Identify which cell holds the provided text, then report its (X, Y) central coordinate. 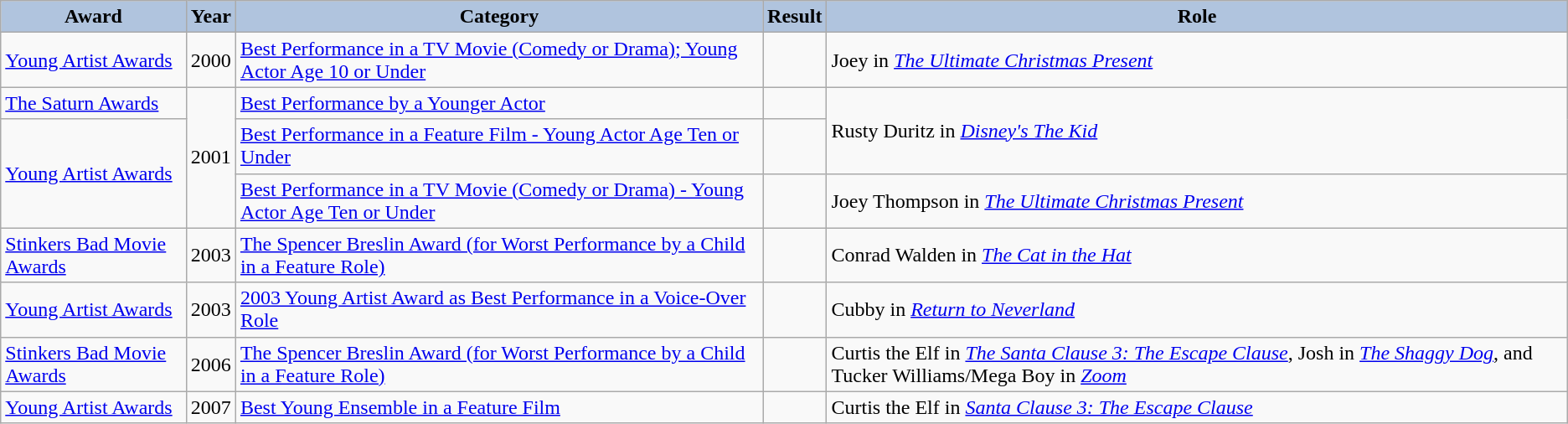
Curtis the Elf in The Santa Clause 3: The Escape Clause, Josh in The Shaggy Dog, and Tucker Williams/Mega Boy in Zoom (1197, 364)
Best Young Ensemble in a Feature Film (499, 407)
Role (1197, 17)
Best Performance in a Feature Film - Young Actor Age Ten or Under (499, 146)
2006 (211, 364)
Joey in The Ultimate Christmas Present (1197, 60)
The Saturn Awards (94, 103)
Curtis the Elf in Santa Clause 3: The Escape Clause (1197, 407)
Result (795, 17)
Best Performance by a Younger Actor (499, 103)
2007 (211, 407)
Year (211, 17)
Category (499, 17)
Best Performance in a TV Movie (Comedy or Drama); Young Actor Age 10 or Under (499, 60)
2000 (211, 60)
Conrad Walden in The Cat in the Hat (1197, 255)
Cubby in Return to Neverland (1197, 310)
Joey Thompson in The Ultimate Christmas Present (1197, 201)
Award (94, 17)
2003 Young Artist Award as Best Performance in a Voice-Over Role (499, 310)
Best Performance in a TV Movie (Comedy or Drama) - Young Actor Age Ten or Under (499, 201)
Rusty Duritz in Disney's The Kid (1197, 131)
2001 (211, 158)
